Search for the cell housing the specified text and yield its [X, Y] center coordinate. 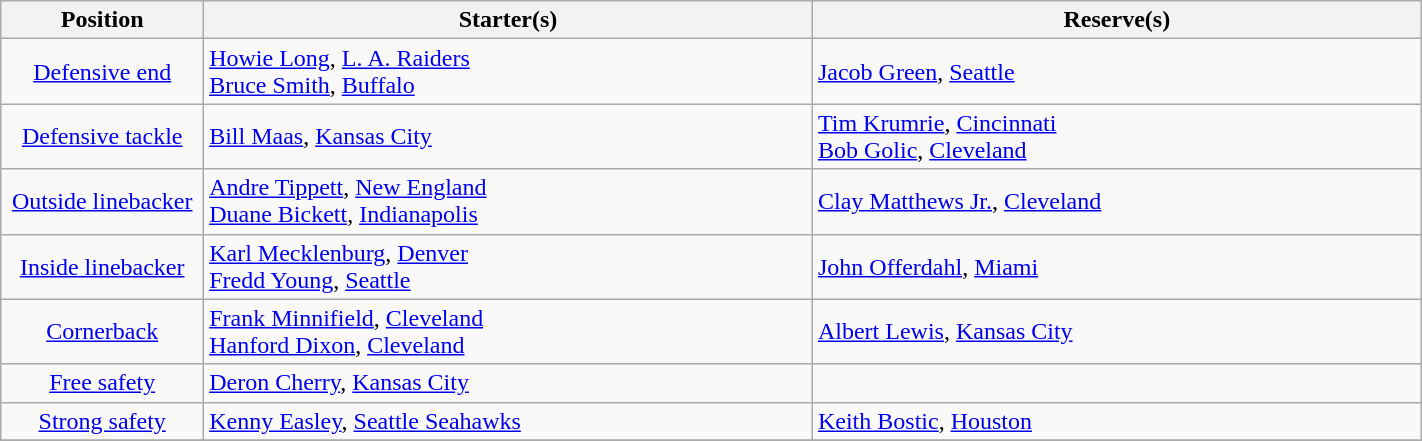
Clay Matthews Jr., Cleveland [1116, 202]
Karl Mecklenburg, Denver Fredd Young, Seattle [508, 266]
Howie Long, L. A. Raiders Bruce Smith, Buffalo [508, 72]
Keith Bostic, Houston [1116, 421]
Starter(s) [508, 20]
Deron Cherry, Kansas City [508, 383]
Cornerback [102, 332]
Free safety [102, 383]
Kenny Easley, Seattle Seahawks [508, 421]
Inside linebacker [102, 266]
Outside linebacker [102, 202]
Defensive end [102, 72]
Frank Minnifield, Cleveland Hanford Dixon, Cleveland [508, 332]
Tim Krumrie, Cincinnati Bob Golic, Cleveland [1116, 136]
Albert Lewis, Kansas City [1116, 332]
Bill Maas, Kansas City [508, 136]
John Offerdahl, Miami [1116, 266]
Defensive tackle [102, 136]
Strong safety [102, 421]
Andre Tippett, New England Duane Bickett, Indianapolis [508, 202]
Jacob Green, Seattle [1116, 72]
Reserve(s) [1116, 20]
Position [102, 20]
